Determine the (x, y) coordinate at the center of the cell enclosing the given text.  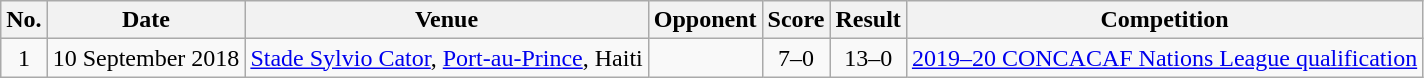
2019–20 CONCACAF Nations League qualification (1164, 58)
Opponent (705, 20)
1 (24, 58)
Score (796, 20)
Competition (1164, 20)
7–0 (796, 58)
Stade Sylvio Cator, Port-au-Prince, Haiti (446, 58)
10 September 2018 (146, 58)
13–0 (868, 58)
Result (868, 20)
Venue (446, 20)
Date (146, 20)
No. (24, 20)
